Find where the given text appears and provide that cell's center as [x, y] coordinate. 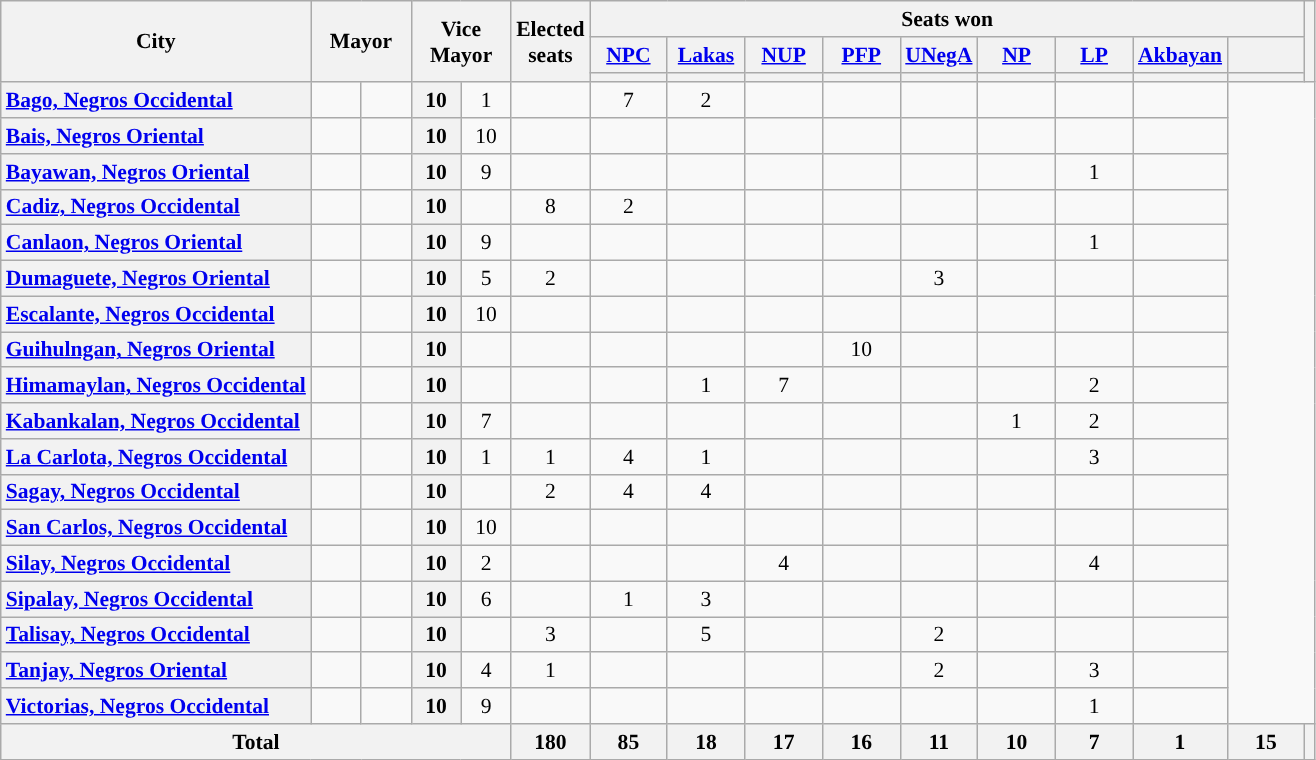
LP [1094, 55]
Guihulngan, Negros Oriental [156, 350]
Cadiz, Negros Occidental [156, 207]
Akbayan [1180, 55]
Silay, Negros Occidental [156, 564]
City [156, 42]
Dumaguete, Negros Oriental [156, 279]
18 [706, 742]
NPC [629, 55]
Lakas [706, 55]
San Carlos, Negros Occidental [156, 528]
Canlaon, Negros Oriental [156, 243]
Escalante, Negros Occidental [156, 314]
PFP [861, 55]
Seats won [948, 19]
8 [550, 207]
85 [629, 742]
NP [1017, 55]
Himamaylan, Negros Occidental [156, 386]
Victorias, Negros Occidental [156, 706]
16 [861, 742]
Kabankalan, Negros Occidental [156, 421]
Bais, Negros Oriental [156, 136]
Electedseats [550, 42]
Bayawan, Negros Oriental [156, 172]
Sagay, Negros Occidental [156, 492]
Vice Mayor [461, 42]
6 [486, 599]
Mayor [361, 42]
17 [784, 742]
La Carlota, Negros Occidental [156, 457]
Total [256, 742]
UNegA [939, 55]
Bago, Negros Occidental [156, 101]
Talisay, Negros Occidental [156, 635]
11 [939, 742]
NUP [784, 55]
15 [1266, 742]
Tanjay, Negros Oriental [156, 671]
Sipalay, Negros Occidental [156, 599]
180 [550, 742]
